Provide the [x, y] coordinate of the cell's center where the given text is located.  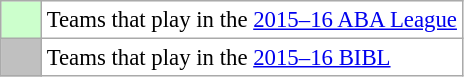
Teams that play in the 2015–16 BIBL [252, 58]
Teams that play in the 2015–16 ABA League [252, 20]
